Extract the (X, Y) coordinate from the center of the cell holding the provided text.  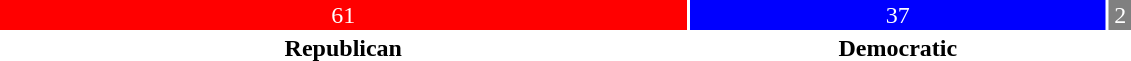
37 (898, 15)
61 (344, 15)
